Return (X, Y) of the center of cell containing provided text 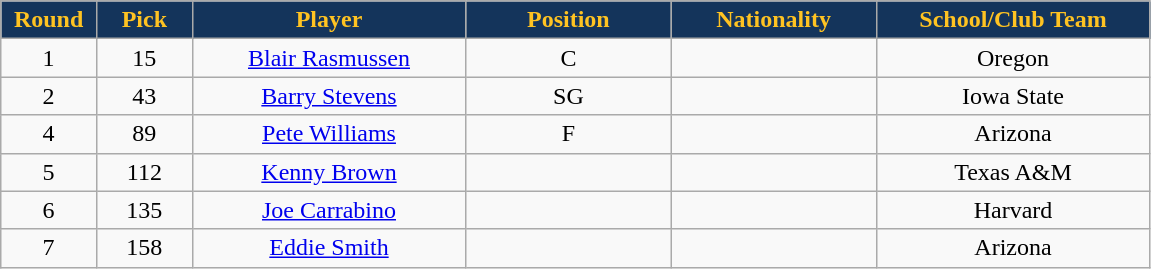
5 (49, 172)
Barry Stevens (329, 96)
158 (144, 248)
Eddie Smith (329, 248)
Pete Williams (329, 134)
7 (49, 248)
Oregon (1013, 58)
Harvard (1013, 210)
4 (49, 134)
135 (144, 210)
Blair Rasmussen (329, 58)
Round (49, 20)
Iowa State (1013, 96)
Kenny Brown (329, 172)
1 (49, 58)
Texas A&M (1013, 172)
43 (144, 96)
School/Club Team (1013, 20)
Player (329, 20)
SG (568, 96)
6 (49, 210)
89 (144, 134)
112 (144, 172)
Pick (144, 20)
Nationality (774, 20)
Position (568, 20)
15 (144, 58)
Joe Carrabino (329, 210)
F (568, 134)
2 (49, 96)
C (568, 58)
